Output the (x, y) coordinate of the center of the cell containing the given text.  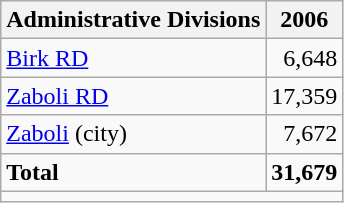
31,679 (304, 172)
6,648 (304, 58)
17,359 (304, 96)
Zaboli RD (134, 96)
2006 (304, 20)
Total (134, 172)
7,672 (304, 134)
Birk RD (134, 58)
Administrative Divisions (134, 20)
Zaboli (city) (134, 134)
